Determine the (x, y) coordinate at the center of the cell enclosing the given text.  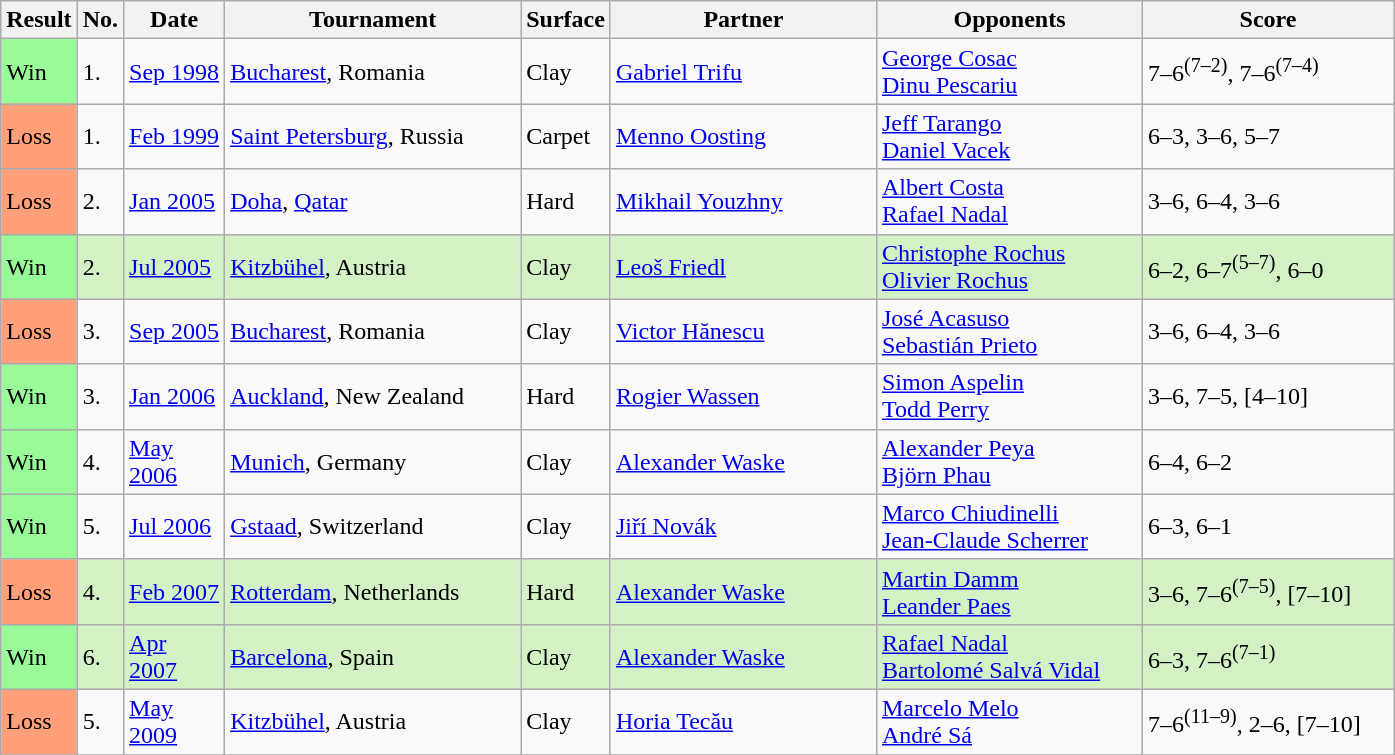
Jiří Novák (743, 526)
Leoš Friedl (743, 266)
3–6, 7–5, [4–10] (1268, 396)
George Cosac Dinu Pescariu (1009, 72)
Apr 2007 (174, 656)
Rotterdam, Netherlands (373, 592)
Jul 2006 (174, 526)
3–6, 7–6(7–5), [7–10] (1268, 592)
6–3, 3–6, 5–7 (1268, 136)
Score (1268, 20)
6–3, 7–6(7–1) (1268, 656)
Jan 2005 (174, 202)
6. (100, 656)
Feb 1999 (174, 136)
May 2006 (174, 462)
Date (174, 20)
Alexander Peya Björn Phau (1009, 462)
Marco Chiudinelli Jean-Claude Scherrer (1009, 526)
Gstaad, Switzerland (373, 526)
7–6(11–9), 2–6, [7–10] (1268, 722)
Victor Hănescu (743, 332)
Marcelo Melo André Sá (1009, 722)
Jeff Tarango Daniel Vacek (1009, 136)
Tournament (373, 20)
Surface (566, 20)
Sep 1998 (174, 72)
Rogier Wassen (743, 396)
Opponents (1009, 20)
Munich, Germany (373, 462)
Rafael Nadal Bartolomé Salvá Vidal (1009, 656)
Mikhail Youzhny (743, 202)
Feb 2007 (174, 592)
Barcelona, Spain (373, 656)
No. (100, 20)
Partner (743, 20)
Horia Tecău (743, 722)
Result (39, 20)
7–6(7–2), 7–6(7–4) (1268, 72)
Jul 2005 (174, 266)
Auckland, New Zealand (373, 396)
6–4, 6–2 (1268, 462)
6–2, 6–7(5–7), 6–0 (1268, 266)
Doha, Qatar (373, 202)
Saint Petersburg, Russia (373, 136)
Jan 2006 (174, 396)
Sep 2005 (174, 332)
Simon Aspelin Todd Perry (1009, 396)
Gabriel Trifu (743, 72)
Martin Damm Leander Paes (1009, 592)
Christophe Rochus Olivier Rochus (1009, 266)
Menno Oosting (743, 136)
May 2009 (174, 722)
6–3, 6–1 (1268, 526)
Carpet (566, 136)
Albert Costa Rafael Nadal (1009, 202)
José Acasuso Sebastián Prieto (1009, 332)
